For the text-containing cell, return its midpoint in (x, y) coordinate format. 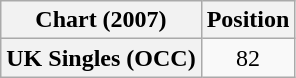
Position (248, 20)
82 (248, 58)
Chart (2007) (101, 20)
UK Singles (OCC) (101, 58)
